Capture the cell that displays the provided text and extract its [X, Y] central coordinate. 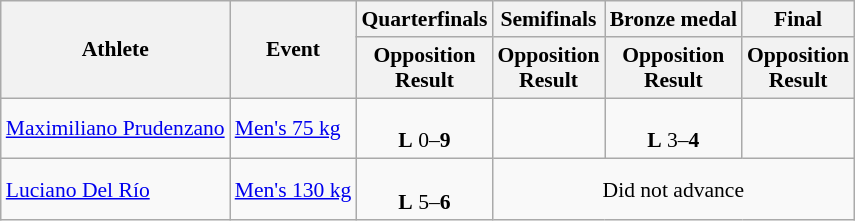
Men's 130 kg [294, 190]
Maximiliano Prudenzano [116, 128]
Bronze medal [674, 19]
Final [798, 19]
Athlete [116, 50]
L 0–9 [424, 128]
Men's 75 kg [294, 128]
L 5–6 [424, 190]
Did not advance [673, 190]
L 3–4 [674, 128]
Event [294, 50]
Quarterfinals [424, 19]
Luciano Del Río [116, 190]
Semifinals [548, 19]
